Determine the [X, Y] coordinate at the center of the cell enclosing the given text.  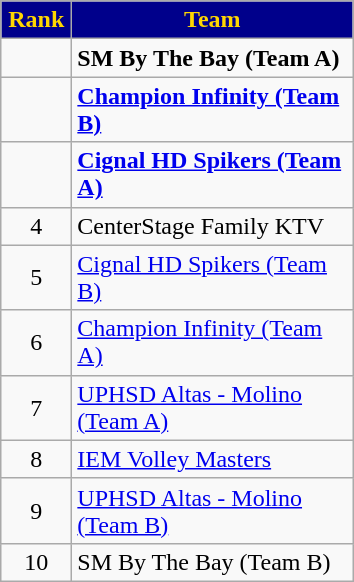
SM By The Bay (Team A) [212, 58]
8 [36, 459]
6 [36, 342]
UPHSD Altas - Molino (Team B) [212, 510]
UPHSD Altas - Molino (Team A) [212, 408]
7 [36, 408]
5 [36, 278]
Team [212, 20]
Champion Infinity (Team A) [212, 342]
SM By The Bay (Team B) [212, 562]
Cignal HD Spikers (Team B) [212, 278]
CenterStage Family KTV [212, 226]
Cignal HD Spikers (Team A) [212, 174]
Rank [36, 20]
9 [36, 510]
IEM Volley Masters [212, 459]
Champion Infinity (Team B) [212, 110]
10 [36, 562]
4 [36, 226]
